Determine the [X, Y] coordinate at the center of the cell enclosing the given text.  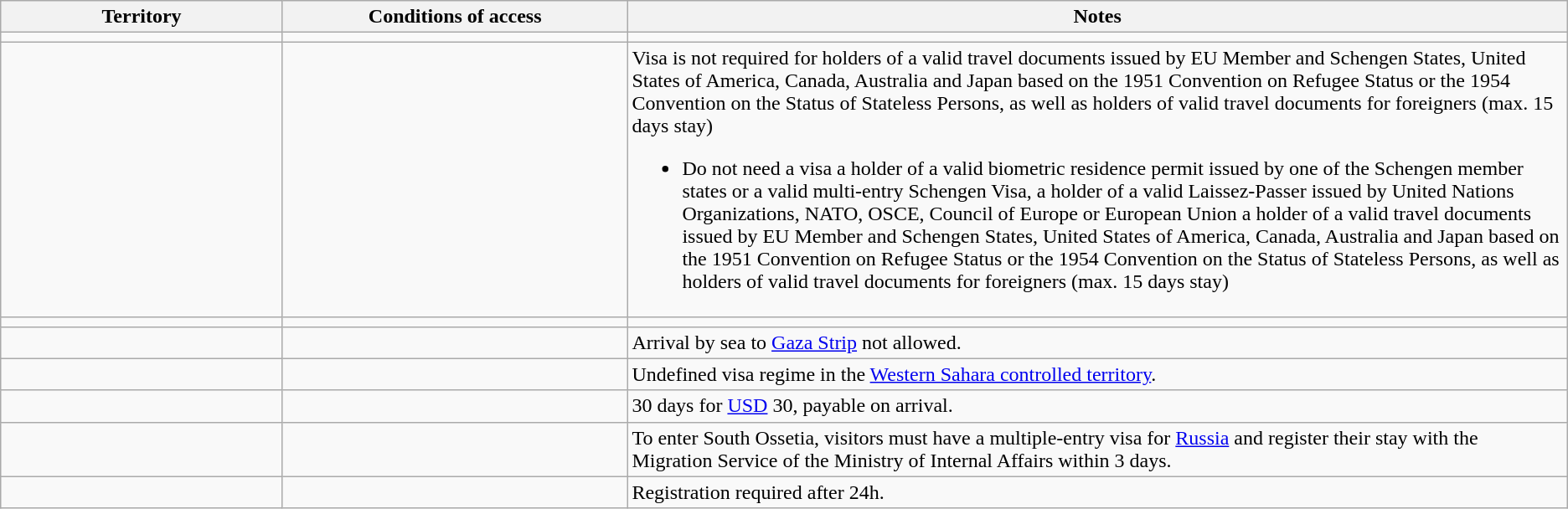
Undefined visa regime in the Western Sahara controlled territory. [1097, 374]
Registration required after 24h. [1097, 492]
Territory [142, 17]
30 days for USD 30, payable on arrival. [1097, 406]
Notes [1097, 17]
Conditions of access [454, 17]
Arrival by sea to Gaza Strip not allowed. [1097, 342]
